Return (x, y) of the center of cell containing provided text 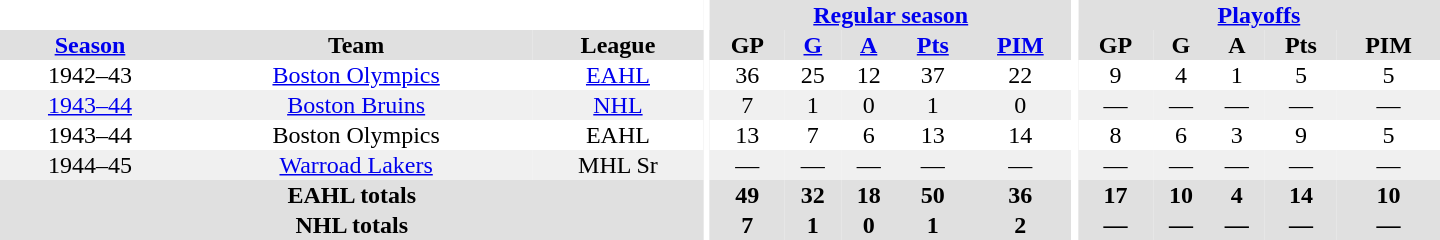
50 (933, 195)
Playoffs (1259, 15)
NHL (618, 105)
Regular season (891, 15)
1944–45 (90, 165)
17 (1116, 195)
37 (933, 75)
25 (813, 75)
3 (1237, 135)
League (618, 45)
2 (1020, 225)
22 (1020, 75)
EAHL totals (352, 195)
Boston Bruins (356, 105)
NHL totals (352, 225)
32 (813, 195)
18 (869, 195)
MHL Sr (618, 165)
49 (748, 195)
1942–43 (90, 75)
12 (869, 75)
Team (356, 45)
8 (1116, 135)
Season (90, 45)
Warroad Lakers (356, 165)
